Find where the given text appears and provide that cell's center as [X, Y] coordinate. 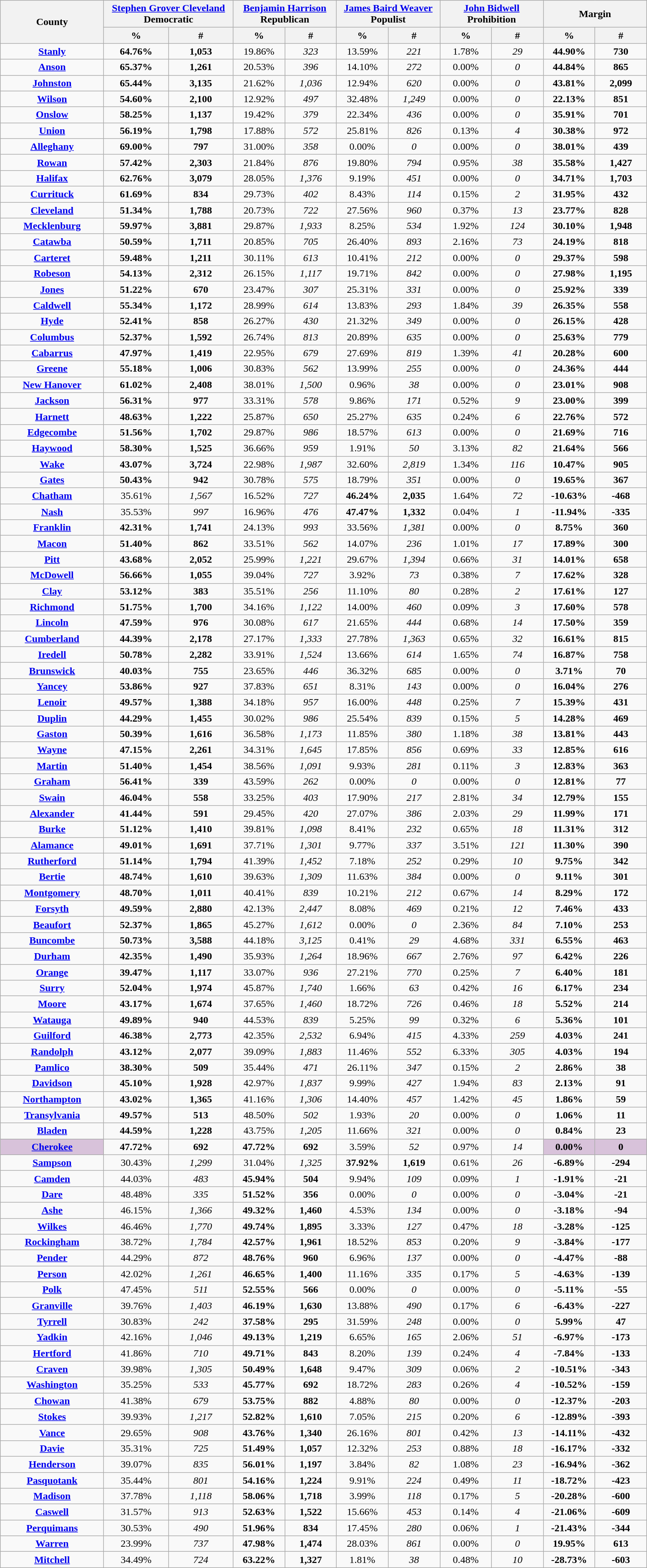
Clay [52, 591]
14.01% [569, 559]
11.10% [363, 591]
Wilson [52, 99]
7.18% [363, 861]
386 [414, 813]
Polk [52, 1290]
2,099 [621, 83]
43.07% [136, 464]
61.69% [136, 194]
Ashe [52, 1210]
50.73% [136, 940]
Chatham [52, 496]
399 [621, 400]
14.07% [363, 544]
36.32% [363, 670]
Mecklenburg [52, 226]
Alexander [52, 813]
John BidwellProhibition [491, 14]
758 [621, 654]
3,881 [201, 226]
58.25% [136, 115]
1,333 [311, 639]
21.62% [259, 83]
1,718 [311, 1496]
997 [201, 512]
-6.97% [569, 1337]
241 [621, 1036]
262 [311, 782]
-6.43% [569, 1306]
1,340 [311, 1432]
1,645 [311, 750]
17.62% [569, 575]
463 [621, 940]
685 [414, 670]
17.61% [569, 591]
Cherokee [52, 1147]
101 [621, 1020]
28.05% [259, 178]
Iredell [52, 654]
39.09% [259, 1052]
5.52% [569, 1004]
283 [414, 1385]
2,880 [201, 909]
725 [201, 1448]
45.10% [136, 1083]
1,036 [311, 83]
-94 [621, 1210]
Craven [52, 1369]
14.00% [363, 607]
97 [517, 956]
34.31% [259, 750]
54.60% [136, 99]
9.93% [363, 766]
0.52% [466, 400]
41.38% [136, 1401]
27.21% [363, 972]
143 [414, 686]
770 [414, 972]
255 [414, 369]
56.19% [136, 131]
1,222 [201, 416]
39 [517, 305]
0.13% [466, 131]
38.56% [259, 766]
1,928 [201, 1083]
Yancey [52, 686]
3.92% [363, 575]
-177 [621, 1242]
-362 [621, 1464]
1,784 [201, 1242]
3.84% [363, 1464]
County [52, 22]
819 [414, 353]
1,567 [201, 496]
37.92% [363, 1163]
31.04% [259, 1163]
46.38% [136, 1036]
Beaufort [52, 924]
0.88% [466, 1448]
51.49% [259, 1448]
1,011 [201, 893]
1.39% [466, 353]
11.99% [569, 813]
-7.84% [569, 1353]
1,221 [311, 559]
Person [52, 1274]
12 [517, 909]
Edgecombe [52, 432]
42.97% [259, 1083]
11.66% [363, 1131]
4.53% [363, 1210]
2,282 [201, 654]
63 [414, 988]
0.68% [466, 623]
0.97% [466, 1147]
7.05% [363, 1417]
224 [414, 1480]
48.74% [136, 877]
Stephen Grover ClevelandDemocratic [169, 14]
2.36% [466, 924]
Wayne [52, 750]
Bladen [52, 1131]
1,098 [311, 829]
25.63% [569, 337]
-139 [621, 1274]
882 [311, 1401]
Jackson [52, 400]
172 [621, 893]
1.42% [466, 1099]
45.94% [259, 1178]
600 [621, 353]
24.36% [569, 369]
1,837 [311, 1083]
1,474 [311, 1544]
30.38% [569, 131]
705 [311, 242]
1,053 [201, 51]
34.49% [136, 1560]
155 [621, 798]
337 [414, 845]
Camden [52, 1178]
1,933 [311, 226]
Caldwell [52, 305]
48.48% [136, 1194]
58.30% [136, 448]
2,303 [201, 162]
Surry [52, 988]
43.12% [136, 1052]
-609 [621, 1512]
20.28% [569, 353]
1.93% [363, 1115]
9.77% [363, 845]
118 [414, 1496]
13.83% [363, 305]
51.96% [259, 1528]
856 [414, 750]
858 [201, 321]
70 [621, 670]
46.24% [363, 496]
42.13% [259, 909]
34.71% [569, 178]
0.32% [466, 1020]
Tyrrell [52, 1321]
7.10% [569, 924]
91 [621, 1083]
46.46% [136, 1226]
293 [414, 305]
402 [311, 194]
17.90% [363, 798]
460 [414, 607]
Catawba [52, 242]
49.13% [259, 1337]
Bertie [52, 877]
51 [517, 1337]
27.78% [363, 639]
1,987 [311, 464]
Montgomery [52, 893]
1,524 [311, 654]
Lenoir [52, 702]
8.43% [363, 194]
667 [414, 956]
27.69% [363, 353]
670 [201, 289]
28.99% [259, 305]
483 [201, 1178]
42.16% [136, 1337]
8.25% [363, 226]
43.02% [136, 1099]
351 [414, 480]
13.99% [363, 369]
390 [621, 845]
-423 [621, 1480]
1,974 [201, 988]
27.56% [363, 210]
Guilford [52, 1036]
21.32% [363, 321]
Jones [52, 289]
37.58% [259, 1321]
Lincoln [52, 623]
936 [311, 972]
18.79% [363, 480]
23.01% [569, 385]
-3.84% [569, 1242]
-10.63% [569, 496]
3,079 [201, 178]
48.63% [136, 416]
0.41% [363, 940]
534 [414, 226]
1.06% [569, 1115]
-10.52% [569, 1385]
17.89% [569, 544]
716 [621, 432]
30.53% [136, 1528]
64.76% [136, 51]
11.85% [363, 734]
Mitchell [52, 1560]
1,711 [201, 242]
0.37% [466, 210]
-16.17% [569, 1448]
12.92% [259, 99]
43.76% [259, 1432]
Stanly [52, 51]
959 [311, 448]
44.59% [136, 1131]
42.02% [136, 1274]
3.71% [569, 670]
27.17% [259, 639]
35.25% [136, 1385]
349 [414, 321]
20.53% [259, 67]
Franklin [52, 528]
2,077 [201, 1052]
755 [201, 670]
25.27% [363, 416]
18.52% [363, 1242]
47.45% [136, 1290]
22.95% [259, 353]
4.68% [466, 940]
65.37% [136, 67]
39.93% [136, 1417]
439 [621, 146]
194 [621, 1052]
55.34% [136, 305]
17 [517, 544]
30.78% [259, 480]
109 [414, 1178]
12.85% [569, 750]
Hyde [52, 321]
6.94% [363, 1036]
843 [311, 1353]
1,217 [201, 1417]
12.83% [569, 766]
Macon [52, 544]
42.57% [259, 1242]
-11.94% [569, 512]
-335 [621, 512]
23.99% [136, 1544]
826 [414, 131]
39.81% [259, 829]
Hertford [52, 1353]
56.31% [136, 400]
-10.51% [569, 1369]
1.94% [466, 1083]
9.99% [363, 1083]
1,525 [201, 448]
21.65% [363, 623]
650 [311, 416]
15.66% [363, 1512]
48.70% [136, 893]
9.91% [363, 1480]
34 [517, 798]
509 [201, 1067]
53.86% [136, 686]
33.07% [259, 972]
35.51% [259, 591]
51.12% [136, 829]
Johnston [52, 83]
312 [621, 829]
63.22% [259, 1560]
18.57% [363, 432]
55.18% [136, 369]
383 [201, 591]
1,006 [201, 369]
737 [201, 1544]
Anson [52, 67]
835 [201, 1464]
1,301 [311, 845]
1,454 [201, 766]
861 [414, 1544]
14.40% [363, 1099]
Forsyth [52, 909]
256 [311, 591]
794 [414, 162]
420 [311, 813]
-12.37% [569, 1401]
Dare [52, 1194]
215 [414, 1417]
50.78% [136, 654]
1,648 [311, 1369]
427 [414, 1083]
74 [517, 654]
872 [201, 1258]
0.47% [466, 1226]
1,325 [311, 1163]
Pamlico [52, 1067]
Currituck [52, 194]
1,788 [201, 210]
259 [517, 1036]
-18.72% [569, 1480]
4.88% [363, 1401]
730 [621, 51]
139 [414, 1353]
Pitt [52, 559]
-133 [621, 1353]
21.69% [569, 432]
1,388 [201, 702]
13.88% [363, 1306]
301 [621, 877]
-16.94% [569, 1464]
1,332 [414, 512]
Durham [52, 956]
457 [414, 1099]
295 [311, 1321]
16.61% [569, 639]
47.59% [136, 623]
6.40% [569, 972]
359 [621, 623]
James Baird WeaverPopulist [388, 14]
1,616 [201, 734]
20 [414, 1115]
0.46% [466, 1004]
942 [201, 480]
39.04% [259, 575]
1,741 [201, 528]
217 [414, 798]
1,452 [311, 861]
-1.91% [569, 1178]
276 [621, 686]
116 [517, 464]
11.16% [363, 1274]
40.03% [136, 670]
3.59% [363, 1147]
1,419 [201, 353]
43.17% [136, 1004]
10.21% [363, 893]
50.59% [136, 242]
957 [311, 702]
49.01% [136, 845]
8.41% [363, 829]
44.03% [136, 1178]
2,052 [201, 559]
41 [517, 353]
1.78% [466, 51]
Cabarrus [52, 353]
22.98% [259, 464]
2,178 [201, 639]
448 [414, 702]
26.35% [569, 305]
3,588 [201, 940]
1,592 [201, 337]
0.48% [466, 1560]
1,195 [621, 274]
19.86% [259, 51]
-603 [621, 1560]
5.36% [569, 1020]
-14.11% [569, 1432]
35.93% [259, 956]
8.20% [363, 1353]
40.41% [259, 893]
32.48% [363, 99]
321 [414, 1131]
436 [414, 115]
56.01% [259, 1464]
54.16% [259, 1480]
Northampton [52, 1099]
2.03% [466, 813]
46.15% [136, 1210]
23.65% [259, 670]
47.97% [136, 353]
1.34% [466, 464]
Wilkes [52, 1226]
0.95% [466, 162]
22.76% [569, 416]
-21.06% [569, 1512]
21.64% [569, 448]
403 [311, 798]
0.84% [569, 1131]
1.08% [466, 1464]
1,612 [311, 924]
33 [517, 750]
8.08% [363, 909]
39.47% [136, 972]
Moore [52, 1004]
10.41% [363, 258]
Halifax [52, 178]
44.18% [259, 940]
Washington [52, 1385]
513 [201, 1115]
45 [517, 1099]
813 [311, 337]
347 [414, 1067]
379 [311, 115]
121 [517, 845]
6.55% [569, 940]
52 [414, 1147]
Chowan [52, 1401]
1,091 [311, 766]
1.84% [466, 305]
2.13% [569, 1083]
52.04% [136, 988]
46.04% [136, 798]
Harnett [52, 416]
323 [311, 51]
Davidson [52, 1083]
47 [621, 1321]
28.03% [363, 1544]
232 [414, 829]
Stokes [52, 1417]
724 [201, 1560]
2,261 [201, 750]
39.63% [259, 877]
598 [621, 258]
0.96% [363, 385]
342 [621, 861]
-294 [621, 1163]
14.28% [569, 718]
1,961 [311, 1242]
52.82% [259, 1417]
35.61% [136, 496]
3,724 [201, 464]
Nash [52, 512]
24.19% [569, 242]
26 [517, 1163]
591 [201, 813]
0.67% [466, 893]
367 [621, 480]
16.04% [569, 686]
9.47% [363, 1369]
37.83% [259, 686]
0.61% [466, 1163]
Davie [52, 1448]
927 [201, 686]
446 [311, 670]
710 [201, 1353]
1,363 [414, 639]
47.15% [136, 750]
8.31% [363, 686]
Pasquotank [52, 1480]
21.84% [259, 162]
Yadkin [52, 1337]
0.04% [466, 512]
41.39% [259, 861]
12.94% [363, 83]
51.56% [136, 432]
11.30% [569, 845]
658 [621, 559]
2,408 [201, 385]
47.47% [363, 512]
17.88% [259, 131]
-5.11% [569, 1290]
49.59% [136, 909]
35.53% [136, 512]
Rowan [52, 162]
52.41% [136, 321]
Cleveland [52, 210]
56.41% [136, 782]
48.76% [259, 1258]
Transylvania [52, 1115]
Buncombe [52, 940]
7.46% [569, 909]
-344 [621, 1528]
61.02% [136, 385]
876 [311, 162]
1,691 [201, 845]
33.56% [363, 528]
43.59% [259, 782]
41.16% [259, 1099]
12.32% [363, 1448]
32.60% [363, 464]
1,630 [311, 1306]
1.65% [466, 654]
Alleghany [52, 146]
Gaston [52, 734]
84 [517, 924]
1,455 [201, 718]
1,137 [201, 115]
Granville [52, 1306]
1,740 [311, 988]
1.64% [466, 496]
1,674 [201, 1004]
26.27% [259, 321]
Duplin [52, 718]
384 [414, 877]
44.53% [259, 1020]
15.39% [569, 702]
39.76% [136, 1306]
1,700 [201, 607]
415 [414, 1036]
30.11% [259, 258]
620 [414, 83]
24.13% [259, 528]
37.78% [136, 1496]
1,794 [201, 861]
1,376 [311, 178]
2.86% [569, 1067]
1,381 [414, 528]
16.52% [259, 496]
1,619 [414, 1163]
-343 [621, 1369]
Vance [52, 1432]
35.91% [569, 115]
360 [621, 528]
865 [621, 67]
17.60% [569, 607]
17.50% [569, 623]
2.16% [466, 242]
1,500 [311, 385]
972 [621, 131]
575 [311, 480]
977 [201, 400]
1,305 [201, 1369]
3,135 [201, 83]
29.45% [259, 813]
29.73% [259, 194]
45.77% [259, 1385]
616 [621, 750]
26.40% [363, 242]
44.90% [569, 51]
36.58% [259, 734]
2,035 [414, 496]
22.34% [363, 115]
5.99% [569, 1321]
221 [414, 51]
0.66% [466, 559]
533 [201, 1385]
-227 [621, 1306]
-393 [621, 1417]
2.06% [466, 1337]
Greene [52, 369]
1,427 [621, 162]
14.10% [363, 67]
23.47% [259, 289]
9.19% [363, 178]
Henderson [52, 1464]
Wake [52, 464]
26.16% [363, 1432]
905 [621, 464]
0.38% [466, 575]
18.96% [363, 956]
44.39% [136, 639]
1,306 [311, 1099]
Rutherford [52, 861]
1.01% [466, 544]
25.31% [363, 289]
11.63% [363, 877]
-468 [621, 496]
41.86% [136, 1353]
726 [414, 1004]
797 [201, 146]
2.76% [466, 956]
1,865 [201, 924]
0.49% [466, 1480]
1.86% [569, 1099]
65.44% [136, 83]
42.31% [136, 528]
236 [414, 544]
307 [311, 289]
9.86% [363, 400]
328 [621, 575]
31.00% [259, 146]
1,490 [201, 956]
Rockingham [52, 1242]
3.99% [363, 1496]
-20.28% [569, 1496]
1,394 [414, 559]
52.63% [259, 1512]
19.65% [569, 480]
181 [621, 972]
-4.47% [569, 1258]
828 [621, 210]
25.87% [259, 416]
3,125 [311, 940]
-28.73% [569, 1560]
34.16% [259, 607]
6.17% [569, 988]
59.48% [136, 258]
0.29% [466, 861]
-88 [621, 1258]
69.00% [136, 146]
38.30% [136, 1067]
1.81% [363, 1560]
300 [621, 544]
52.55% [259, 1290]
1,197 [311, 1464]
11.46% [363, 1052]
25.99% [259, 559]
Alamance [52, 845]
1,327 [311, 1560]
23.00% [569, 400]
20.89% [363, 337]
27.07% [363, 813]
25.81% [363, 131]
Caswell [52, 1512]
6.42% [569, 956]
701 [621, 115]
49.89% [136, 1020]
6.33% [466, 1052]
722 [311, 210]
Burke [52, 829]
1,299 [201, 1163]
356 [311, 1194]
226 [621, 956]
3.51% [466, 845]
1,400 [311, 1274]
-55 [621, 1290]
281 [414, 766]
27.98% [569, 274]
Haywood [52, 448]
-332 [621, 1448]
234 [621, 988]
214 [621, 1004]
12.81% [569, 782]
-432 [621, 1432]
453 [414, 1512]
1,046 [201, 1337]
1.91% [363, 448]
5.25% [363, 1020]
59.97% [136, 226]
Graham [52, 782]
17.45% [363, 1528]
2.81% [466, 798]
13.81% [569, 734]
511 [201, 1290]
124 [517, 226]
272 [414, 67]
Warren [52, 1544]
1,249 [414, 99]
993 [311, 528]
49.71% [259, 1353]
45.27% [259, 924]
39.07% [136, 1464]
9.94% [363, 1178]
8.29% [569, 893]
1,057 [311, 1448]
137 [414, 1258]
33.51% [259, 544]
2,447 [311, 909]
893 [414, 242]
0.69% [466, 750]
862 [201, 544]
0.21% [466, 909]
Pender [52, 1258]
1,228 [201, 1131]
26.11% [363, 1067]
617 [311, 623]
19.95% [569, 1544]
-203 [621, 1401]
1,366 [201, 1210]
53.12% [136, 591]
20.73% [259, 210]
34.18% [259, 702]
913 [201, 1512]
1,522 [311, 1512]
433 [621, 909]
Watauga [52, 1020]
-173 [621, 1337]
1.66% [363, 988]
280 [414, 1528]
26.74% [259, 337]
-21.43% [569, 1528]
Randolph [52, 1052]
77 [621, 782]
Benjamin HarrisonRepublican [285, 14]
1,118 [201, 1496]
1,264 [311, 956]
1,224 [311, 1480]
Union [52, 131]
30.08% [259, 623]
62.76% [136, 178]
1,410 [201, 829]
476 [311, 512]
242 [201, 1321]
13.66% [363, 654]
51.14% [136, 861]
8.75% [569, 528]
50 [414, 448]
1,211 [201, 258]
33.25% [259, 798]
1,219 [311, 1337]
165 [414, 1337]
Cumberland [52, 639]
38.72% [136, 1242]
Richmond [52, 607]
11.31% [569, 829]
13.59% [363, 51]
48.50% [259, 1115]
2,532 [311, 1036]
10.47% [569, 464]
Madison [52, 1496]
1,173 [311, 734]
51.34% [136, 210]
504 [311, 1178]
49.32% [259, 1210]
2,773 [201, 1036]
29.67% [363, 559]
248 [414, 1321]
363 [621, 766]
43.81% [569, 83]
47.98% [259, 1544]
29.65% [136, 1432]
779 [621, 337]
431 [621, 702]
50.39% [136, 734]
1,702 [201, 432]
1,365 [201, 1099]
1,703 [621, 178]
17.85% [363, 750]
39.98% [136, 1369]
36.66% [259, 448]
72 [517, 496]
Gates [52, 480]
940 [201, 1020]
25.54% [363, 718]
1,770 [201, 1226]
-4.63% [569, 1274]
41.44% [136, 813]
252 [414, 861]
818 [621, 242]
976 [201, 623]
59 [621, 1099]
37.71% [259, 845]
0.14% [466, 1512]
9.11% [569, 877]
853 [414, 1242]
0.28% [466, 591]
Martin [52, 766]
443 [621, 734]
1,403 [201, 1306]
12.79% [569, 798]
3.33% [363, 1226]
114 [414, 194]
0.11% [466, 766]
23.77% [569, 210]
99 [414, 1020]
35.31% [136, 1448]
851 [621, 99]
1,948 [621, 226]
Columbus [52, 337]
45.87% [259, 988]
New Hanover [52, 385]
31.59% [363, 1321]
53.75% [259, 1401]
502 [311, 1115]
19.80% [363, 162]
83 [517, 1083]
29.37% [569, 258]
51.75% [136, 607]
1,205 [311, 1131]
30.43% [136, 1163]
Margin [595, 14]
-3.28% [569, 1226]
51.52% [259, 1194]
16.96% [259, 512]
6.65% [363, 1337]
43.68% [136, 559]
1,895 [311, 1226]
16.87% [569, 654]
44.84% [569, 67]
-159 [621, 1385]
16 [517, 988]
Perquimans [52, 1528]
1,122 [311, 607]
McDowell [52, 575]
1,172 [201, 305]
Carteret [52, 258]
552 [414, 1052]
25.92% [569, 289]
51.22% [136, 289]
33.91% [259, 654]
30.10% [569, 226]
Sampson [52, 1163]
43.75% [259, 1131]
1,055 [201, 575]
19.42% [259, 115]
Brunswick [52, 670]
9.75% [569, 861]
430 [311, 321]
46.65% [259, 1274]
134 [414, 1210]
842 [414, 274]
19.71% [363, 274]
Swain [52, 798]
54.13% [136, 274]
58.06% [259, 1496]
1,309 [311, 877]
1,883 [311, 1052]
2,312 [201, 274]
37.65% [259, 1004]
31.57% [136, 1512]
50.49% [259, 1369]
1.18% [466, 734]
Robeson [52, 274]
497 [311, 99]
20.85% [259, 242]
0.26% [466, 1385]
33.31% [259, 400]
Onslow [52, 115]
30.02% [259, 718]
1,798 [201, 131]
-600 [621, 1496]
16.00% [363, 702]
46.19% [259, 1306]
-3.04% [569, 1194]
56.66% [136, 575]
57.42% [136, 162]
651 [311, 686]
451 [414, 178]
1.92% [466, 226]
-125 [621, 1226]
35.58% [569, 162]
3.13% [466, 448]
305 [517, 1052]
-12.89% [569, 1417]
49.74% [259, 1226]
358 [311, 146]
32 [517, 639]
2,819 [414, 464]
432 [621, 194]
2,100 [201, 99]
6.96% [363, 1258]
815 [621, 639]
471 [311, 1067]
309 [414, 1369]
31.95% [569, 194]
-3.18% [569, 1210]
50.43% [136, 480]
22.13% [569, 99]
396 [311, 67]
Orange [52, 972]
380 [414, 734]
31 [517, 559]
4.33% [466, 1036]
428 [621, 321]
-6.89% [569, 1163]
